Output the [x, y] coordinate of the center of the cell containing the given text.  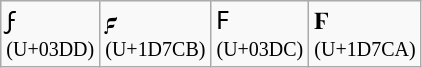
𝟋(U+1D7CB) [156, 34]
Ϝ(U+03DC) [260, 34]
ϝ(U+03DD) [50, 34]
𝟊(U+1D7CA) [365, 34]
